Find where the given text appears and provide that cell's center as [x, y] coordinate. 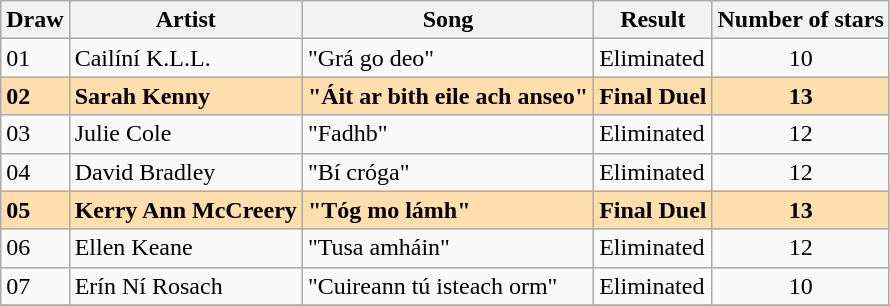
Sarah Kenny [186, 96]
"Tóg mo lámh" [448, 210]
07 [35, 286]
02 [35, 96]
Erín Ní Rosach [186, 286]
"Fadhb" [448, 134]
Ellen Keane [186, 248]
03 [35, 134]
Julie Cole [186, 134]
Song [448, 20]
Kerry Ann McCreery [186, 210]
Number of stars [800, 20]
"Tusa amháin" [448, 248]
06 [35, 248]
"Grá go deo" [448, 58]
"Cuireann tú isteach orm" [448, 286]
01 [35, 58]
Result [653, 20]
Cailíní K.L.L. [186, 58]
Artist [186, 20]
David Bradley [186, 172]
Draw [35, 20]
"Áit ar bith eile ach anseo" [448, 96]
05 [35, 210]
04 [35, 172]
"Bí cróga" [448, 172]
